Capture the cell that displays the provided text and extract its [X, Y] central coordinate. 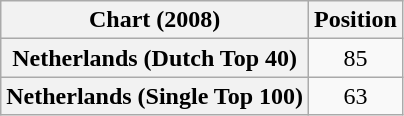
85 [356, 58]
Netherlands (Single Top 100) [155, 96]
Netherlands (Dutch Top 40) [155, 58]
63 [356, 96]
Chart (2008) [155, 20]
Position [356, 20]
